Provide the (x, y) coordinate of the cell's center where the given text is located.  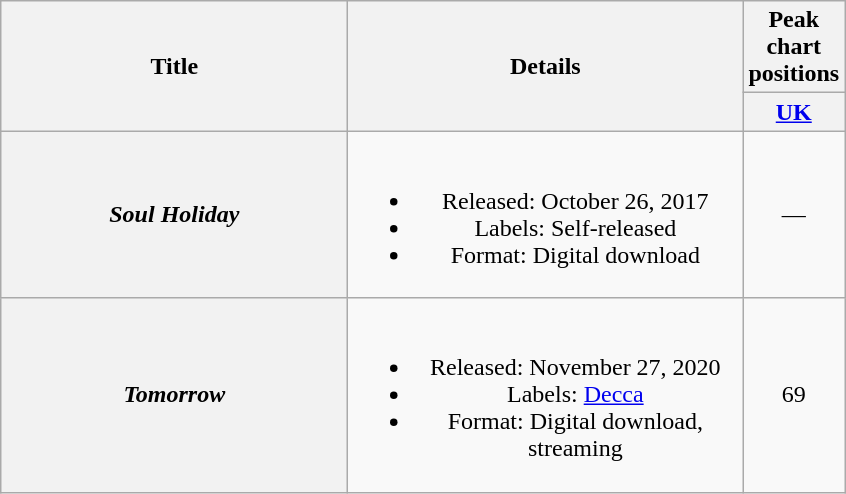
Soul Holiday (174, 214)
UK (794, 112)
69 (794, 395)
— (794, 214)
Details (546, 66)
Released: October 26, 2017Labels: Self-releasedFormat: Digital download (546, 214)
Peak chart positions (794, 47)
Tomorrow (174, 395)
Released: November 27, 2020Labels: DeccaFormat: Digital download, streaming (546, 395)
Title (174, 66)
